Provide the (X, Y) coordinate of the cell's center where the given text is located.  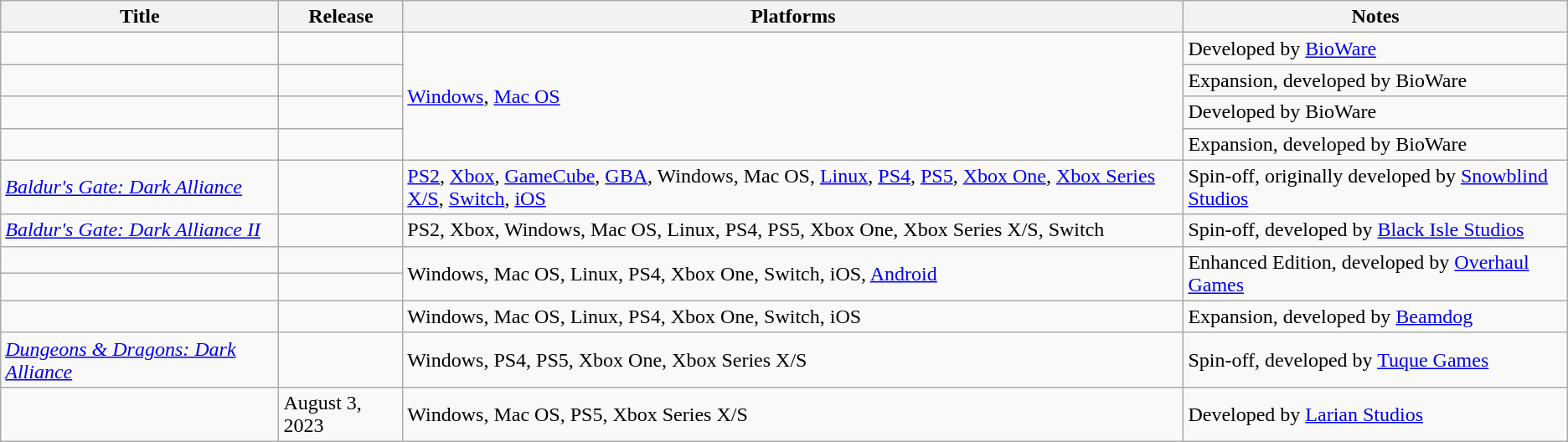
Spin-off, developed by Black Isle Studios (1375, 230)
Baldur's Gate: Dark Alliance II (140, 230)
Baldur's Gate: Dark Alliance (140, 188)
Spin-off, originally developed by Snowblind Studios (1375, 188)
Windows, Mac OS, PS5, Xbox Series X/S (793, 414)
August 3, 2023 (341, 414)
Title (140, 17)
Enhanced Edition, developed by Overhaul Games (1375, 273)
Windows, Mac OS, Linux, PS4, Xbox One, Switch, iOS, Android (793, 273)
Spin-off, developed by Tuque Games (1375, 360)
Dungeons & Dragons: Dark Alliance (140, 360)
Windows, Mac OS (793, 96)
Windows, Mac OS, Linux, PS4, Xbox One, Switch, iOS (793, 316)
Windows, PS4, PS5, Xbox One, Xbox Series X/S (793, 360)
Developed by Larian Studios (1375, 414)
PS2, Xbox, GameCube, GBA, Windows, Mac OS, Linux, PS4, PS5, Xbox One, Xbox Series X/S, Switch, iOS (793, 188)
Release (341, 17)
Expansion, developed by Beamdog (1375, 316)
Platforms (793, 17)
PS2, Xbox, Windows, Mac OS, Linux, PS4, PS5, Xbox One, Xbox Series X/S, Switch (793, 230)
Notes (1375, 17)
